Provide the (X, Y) coordinate of the cell's center where the given text is located.  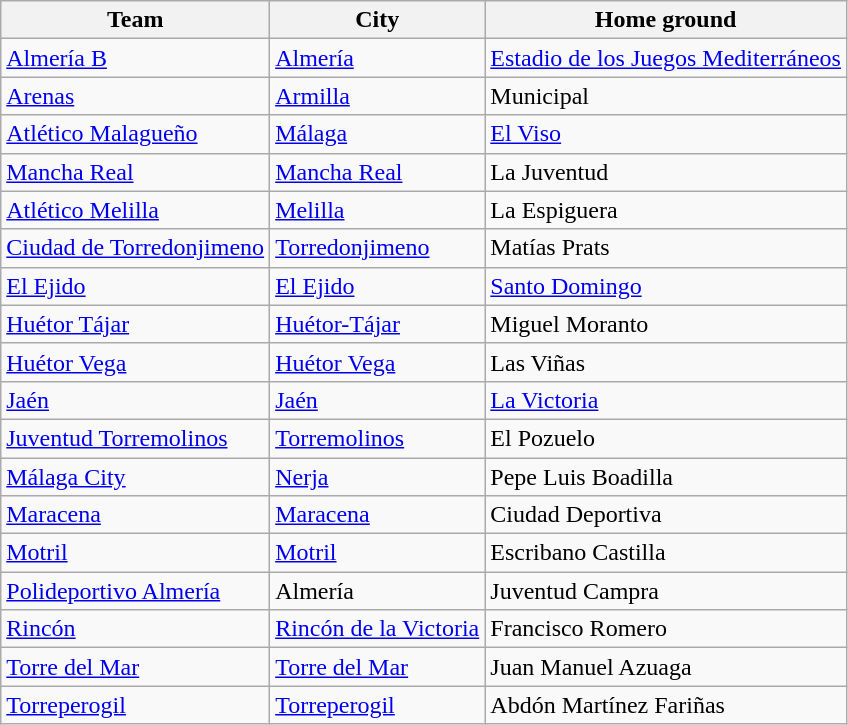
Miguel Moranto (666, 324)
Armilla (378, 96)
Escribano Castilla (666, 553)
Ciudad de Torredonjimeno (136, 248)
La Victoria (666, 400)
Juventud Campra (666, 591)
Torredonjimeno (378, 248)
Santo Domingo (666, 286)
Francisco Romero (666, 629)
Team (136, 20)
Atlético Malagueño (136, 134)
El Viso (666, 134)
Pepe Luis Boadilla (666, 477)
Rincón (136, 629)
Huétor-Tájar (378, 324)
Málaga City (136, 477)
Melilla (378, 210)
Huétor Tájar (136, 324)
Atlético Melilla (136, 210)
Municipal (666, 96)
Almería B (136, 58)
Matías Prats (666, 248)
El Pozuelo (666, 438)
Nerja (378, 477)
Estadio de los Juegos Mediterráneos (666, 58)
Ciudad Deportiva (666, 515)
Home ground (666, 20)
Juan Manuel Azuaga (666, 667)
Málaga (378, 134)
City (378, 20)
La Espiguera (666, 210)
Rincón de la Victoria (378, 629)
Abdón Martínez Fariñas (666, 705)
Torremolinos (378, 438)
Las Viñas (666, 362)
Arenas (136, 96)
La Juventud (666, 172)
Juventud Torremolinos (136, 438)
Polideportivo Almería (136, 591)
